Output the (X, Y) coordinate of the center of the cell containing the given text.  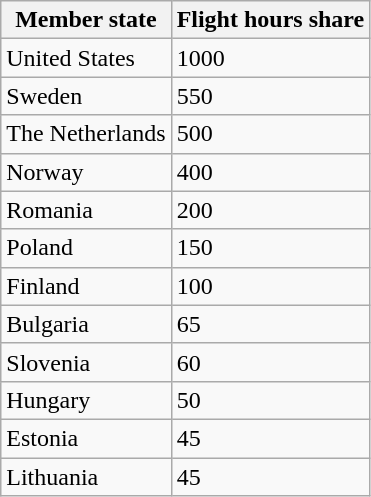
Poland (86, 248)
Sweden (86, 96)
Slovenia (86, 362)
Estonia (86, 438)
100 (270, 286)
Lithuania (86, 477)
Hungary (86, 400)
60 (270, 362)
Flight hours share (270, 20)
200 (270, 210)
500 (270, 134)
50 (270, 400)
United States (86, 58)
Finland (86, 286)
Romania (86, 210)
Member state (86, 20)
Bulgaria (86, 324)
150 (270, 248)
1000 (270, 58)
550 (270, 96)
400 (270, 172)
65 (270, 324)
The Netherlands (86, 134)
Norway (86, 172)
